Return [X, Y] of the center of cell containing provided text 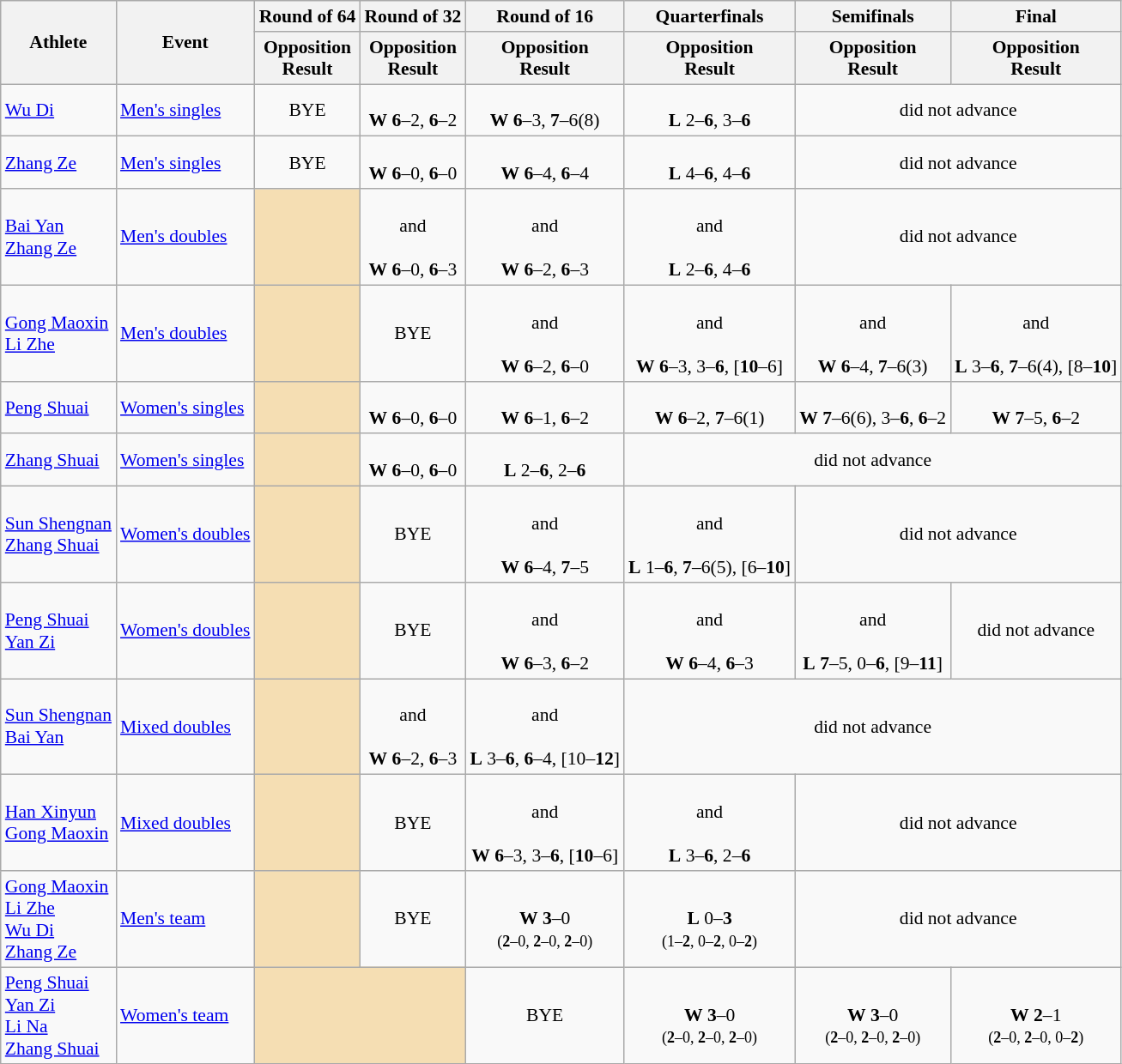
andL 2–6, 4–6 [709, 237]
andL 7–5, 0–6, [9–11] [872, 631]
andW 6–2, 6–0 [544, 333]
W 6–3, 7–6(8) [544, 110]
Zhang Shuai [58, 460]
andL 1–6, 7–6(5), [6–10] [709, 535]
andW 6–3, 6–2 [544, 631]
L 2–6, 3–6 [709, 110]
W 7–5, 6–2 [1035, 407]
Quarterfinals [709, 16]
W 6–2, 7–6(1) [709, 407]
Han XinyunGong Maoxin [58, 823]
Men's team [185, 919]
Event [185, 43]
L 4–6, 4–6 [709, 163]
Peng ShuaiYan Zi [58, 631]
Round of 16 [544, 16]
Gong MaoxinLi Zhe [58, 333]
W 6–1, 6–2 [544, 407]
andW 6–4, 6–3 [709, 631]
andL 3–6, 2–6 [709, 823]
Gong MaoxinLi ZheWu DiZhang Ze [58, 919]
andL 3–6, 6–4, [10–12] [544, 727]
Round of 64 [307, 16]
Round of 32 [412, 16]
andW 6–0, 6–3 [412, 237]
W 7–6(6), 3–6, 6–2 [872, 407]
W 6–2, 6–2 [412, 110]
W 6–4, 6–4 [544, 163]
andW 6–4, 7–6(3) [872, 333]
Women's team [185, 1015]
W 2–1(2–0, 2–0, 0–2) [1035, 1015]
L 2–6, 2–6 [544, 460]
Sun ShengnanZhang Shuai [58, 535]
Peng ShuaiYan ZiLi NaZhang Shuai [58, 1015]
andW 6–4, 7–5 [544, 535]
Semifinals [872, 16]
Zhang Ze [58, 163]
Peng Shuai [58, 407]
Final [1035, 16]
Bai YanZhang Ze [58, 237]
Wu Di [58, 110]
L 0–3(1–2, 0–2, 0–2) [709, 919]
andL 3–6, 7–6(4), [8–10] [1035, 333]
Athlete [58, 43]
Sun ShengnanBai Yan [58, 727]
